Capture the cell that displays the provided text and extract its (X, Y) central coordinate. 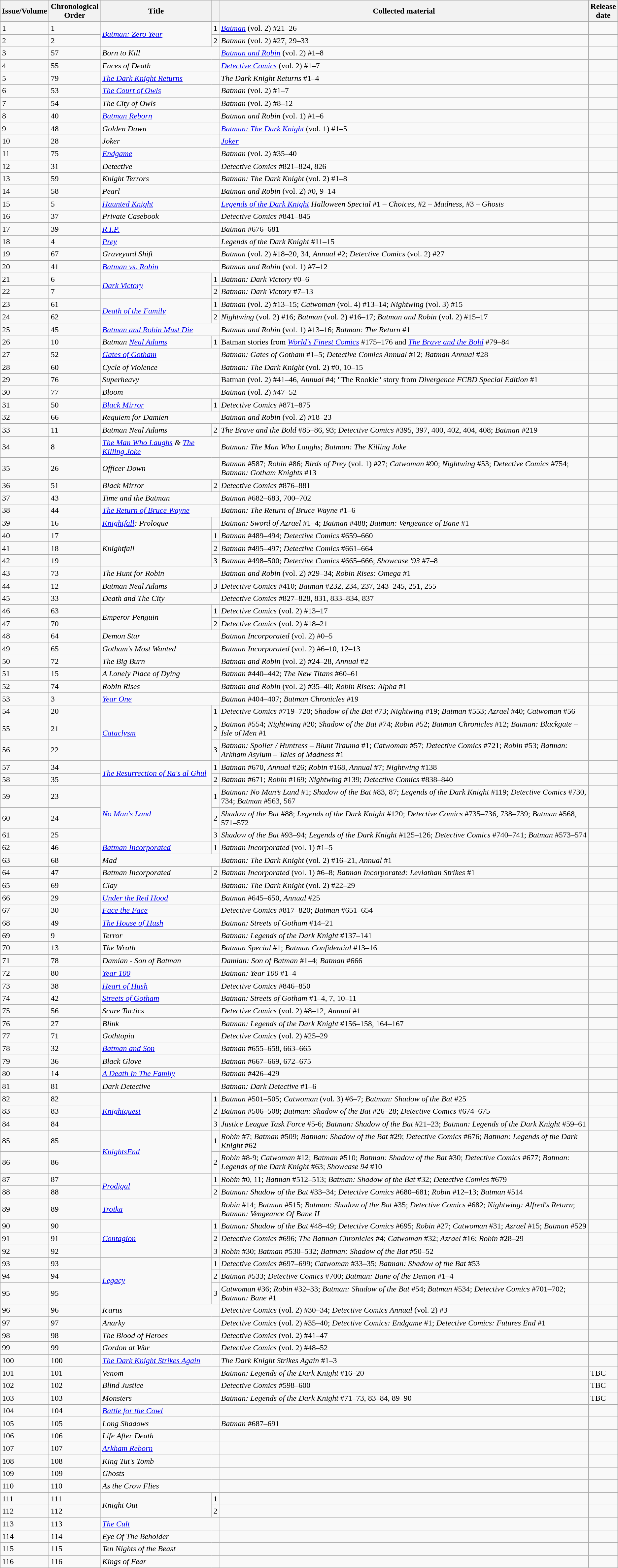
Icarus (160, 1310)
Batman: The Dark Knight (vol. 1) #1–5 (404, 128)
Detective Comics #697–699; Catwoman #33–35; Batman: Shadow of the Bat #53 (404, 1264)
Batman: Gates of Gotham #1–5; Detective Comics Annual #12; Batman Annual #28 (404, 354)
Anarky (160, 1323)
Catwoman #36; Robin #32–33; Batman: Shadow of the Bat #54; Batman #534; Detective Comics #701–702; Batman: Bane #1 (404, 1293)
Knightfall: Prologue (156, 523)
Blind Justice (160, 1386)
R.I.P. (160, 229)
Detective (160, 166)
Arkham Reborn (160, 1448)
Batman: The Dark Knight (vol. 2) #16–21, Annual #1 (404, 860)
The Man Who Laughs & The Killing Joke (160, 447)
Emperor Penguin (156, 617)
King Tut's Tomb (160, 1461)
The House of Hush (160, 923)
Batman and Robin (vol. 2) #1–8 (404, 53)
Batman (vol. 2) #8–12 (404, 103)
Death of the Family (156, 310)
Batman: Streets of Gotham #14–21 (404, 923)
Damian: Son of Batman #1–4; Batman #666 (404, 961)
Legacy (156, 1281)
The Dark Knight Strikes Again (160, 1360)
Detective Comics (vol. 2) #41–47 (404, 1335)
Batman (vol. 2) #18–20, 34, Annual #2; Detective Comics (vol. 2) #27 (404, 254)
Batman #670, Annual #26; Robin #168, Annual #7; Nightwing #138 (404, 767)
Detective Comics #871–875 (404, 405)
Batman #498–500; Detective Comics #665–666; Showcase '93 #7–8 (404, 561)
Batman Special #1; Batman Confidential #13–16 (404, 948)
Batman #501–505; Catwoman (vol. 3) #6–7; Batman: Shadow of the Bat #25 (404, 1099)
Knightfall (156, 548)
Batman vs. Robin (160, 267)
Gordon at War (160, 1348)
Collected material (404, 11)
Batman #587; Robin #86; Birds of Prey (vol. 1) #27; Catwoman #90; Nightwing #53; Detective Comics #754; Batman: Gotham Knights #13 (404, 469)
Faces of Death (160, 66)
The Blood of Heroes (160, 1335)
Gates of Gotham (160, 354)
Title (156, 11)
Batman #687–691 (404, 1423)
Batman Incorporated (vol. 1) #6–8; Batman Incorporated: Leviathan Strikes #1 (404, 873)
Shadow of the Bat #88; Legends of the Dark Knight #120; Detective Comics #735–736, 738–739; Batman #568, 571–572 (404, 818)
Batman: Dark Detective #1–6 (404, 1086)
Batman #426–429 (404, 1074)
Year One (160, 699)
Batman (vol. 2) #13–15; Catwoman (vol. 4) #13–14; Nightwing (vol. 3) #15 (404, 304)
Officer Down (160, 469)
Scare Tactics (160, 1011)
Batman Incorporated (vol. 1) #1–5 (404, 848)
Face the Face (160, 910)
Batman: Spoiler / Huntress – Blunt Trauma #1; Catwoman #57; Detective Comics #721; Robin #53; Batman: Arkham Asylum – Tales of Madness #1 (404, 750)
Batman: Legends of the Dark Knight #16–20 (404, 1373)
Private Casebook (160, 216)
Death and The City (160, 599)
Batman and Robin (vol. 2) #29–34; Robin Rises: Omega #1 (404, 573)
Gotham's Most Wanted (160, 649)
Batman (vol. 2) #41–46, Annual #4; "The Rookie" story from Divergence FCBD Special Edition #1 (404, 380)
Batman #667–669, 672–675 (404, 1061)
The City of Owls (160, 103)
Detective Comics #598–600 (404, 1386)
Mad (160, 860)
Clay (160, 885)
The Hunt for Robin (160, 573)
Batman (vol. 2) #27, 29–33 (404, 41)
Batman #655–658, 663–665 (404, 1049)
Legends of the Dark Knight Halloween Special #1 – Choices, #2 – Madness, #3 – Ghosts (404, 204)
Venom (160, 1373)
The Dark Knight Strikes Again #1–3 (404, 1360)
Detective Comics #817–820; Batman #651–654 (404, 910)
Batman and Robin (vol. 1) #1–6 (404, 116)
Batman: Streets of Gotham #1–4, 7, 10–11 (404, 998)
Batman: The Return of Bruce Wayne #1–6 (404, 510)
Detective Comics #821–824, 826 (404, 166)
Contagion (156, 1238)
Batman: Shadow of the Bat #48–49; Detective Comics #695; Robin #27; Catwoman #31; Azrael #15; Batman #529 (404, 1226)
Detective Comics (vol. 2) #35–40; Detective Comics: Endgame #1; Detective Comics: Futures End #1 (404, 1323)
Haunted Knight (160, 204)
Batman Incorporated (vol. 2) #6–10, 12–13 (404, 649)
No Man's Land (156, 813)
Batman: Shadow of the Bat #33–34; Detective Comics #680–681; Robin #12–13; Batman #514 (404, 1192)
Batman: Dark Victory #7–13 (404, 292)
The Dark Knight Returns #1–4 (404, 78)
Detective Comics #841–845 (404, 216)
Batman Incorporated (vol. 2) #0–5 (404, 636)
Gothtopia (160, 1036)
Detective Comics #719–720; Shadow of the Bat #73; Nightwing #19; Batman #553; Azrael #40; Catwoman #56 (404, 711)
Detective Comics #846–850 (404, 986)
Batman #495–497; Detective Comics #661–664 (404, 548)
Endgame (160, 153)
Streets of Gotham (160, 998)
A Lonely Place of Dying (160, 674)
Robin #0, 11; Batman #512–513; Batman: Shadow of the Bat #32; Detective Comics #679 (404, 1179)
Time and the Batman (160, 498)
KnightsEnd (156, 1152)
Detective Comics #827–828, 831, 833–834, 837 (404, 599)
Legends of the Dark Knight #11–15 (404, 242)
Heart of Hush (160, 986)
Batman (vol. 2) #47–52 (404, 392)
The Big Burn (160, 661)
Prey (160, 242)
Justice League Task Force #5-6; Batman: Shadow of the Bat #21–23; Batman: Legends of the Dark Knight #59–61 (404, 1124)
Batman: Legends of the Dark Knight #71–73, 83–84, 89–90 (404, 1398)
Knight Terrors (160, 179)
Prodigal (156, 1186)
Requiem for Damien (160, 417)
Detective Comics (vol. 2) #18–21 (404, 624)
Batman #554; Nightwing #20; Shadow of the Bat #74; Robin #52; Batman Chronicles #12; Batman: Blackgate – Isle of Men #1 (404, 729)
Batman and Robin (vol. 2) #18–23 (404, 417)
Graveyard Shift (160, 254)
The Return of Bruce Wayne (160, 510)
Batman (vol. 2) #21–26 (404, 28)
Ghosts (160, 1474)
Robin #30; Batman #530–532; Batman: Shadow of the Bat #50–52 (404, 1251)
Detective Comics #696; The Batman Chronicles #4; Catwoman #32; Azrael #16; Robin #28–29 (404, 1238)
The Wrath (160, 948)
Batman and Robin (vol. 2) #0, 9–14 (404, 191)
Issue/Volume (25, 11)
Battle for the Cowl (160, 1411)
Robin Rises (160, 686)
Batman #682–683, 700–702 (404, 498)
Robin #7; Batman #509; Batman: Shadow of the Bat #29; Detective Comics #676; Batman: Legends of the Dark Knight #62 (404, 1141)
Detective Comics (vol. 2) #13–17 (404, 611)
Batman: The Man Who Laughs; Batman: The Killing Joke (404, 447)
Batman (vol. 2) #1–7 (404, 91)
Black Glove (160, 1061)
Detective Comics #410; Batman #232, 234, 237, 243–245, 251, 255 (404, 586)
Under the Red Hood (160, 898)
Cycle of Violence (160, 367)
Detective Comics (vol. 2) #25–29 (404, 1036)
Detective Comics (vol. 2) #30–34; Detective Comics Annual (vol. 2) #3 (404, 1310)
Batman: Zero Year (156, 34)
Batman and Robin (vol. 1) #7–12 (404, 267)
Batman and Robin (vol. 2) #35–40; Robin Rises: Alpha #1 (404, 686)
Superheavy (160, 380)
As the Crow Flies (160, 1486)
Batman and Son (160, 1049)
Batman: Dark Victory #0–6 (404, 279)
Batman and Robin Must Die (160, 329)
Eye Of The Beholder (160, 1536)
The Dark Knight Returns (160, 78)
Born to Kill (160, 53)
Batman #676–681 (404, 229)
Release date (603, 11)
The Resurrection of Ra's al Ghul (156, 773)
Batman: Legends of the Dark Knight #137–141 (404, 935)
Robin #14; Batman #515; Batman: Shadow of the Bat #35; Detective Comics #682; Nightwing: Alfred's Return; Batman: Vengeance Of Bane II (404, 1209)
The Court of Owls (160, 91)
Demon Star (160, 636)
Batman: Legends of the Dark Knight #156–158, 164–167 (404, 1023)
Batman: The Dark Knight (vol. 2) #22–29 (404, 885)
Batman stories from World's Finest Comics #175–176 and The Brave and the Bold #79–84 (404, 342)
Batman #489–494; Detective Comics #659–660 (404, 536)
Kings of Fear (160, 1561)
Pearl (160, 191)
Shadow of the Bat #93–94; Legends of the Dark Knight #125–126; Detective Comics #740–741; Batman #573–574 (404, 835)
The Brave and the Bold #85–86, 93; Detective Comics #395, 397, 400, 402, 404, 408; Batman #219 (404, 430)
Long Shadows (160, 1423)
Batman and Robin (vol. 1) #13–16; Batman: The Return #1 (404, 329)
Chronological Order (75, 11)
A Death In The Family (160, 1074)
Life After Death (160, 1436)
Monsters (160, 1398)
Nightwing (vol. 2) #16; Batman (vol. 2) #16–17; Batman and Robin (vol. 2) #15–17 (404, 317)
Damian - Son of Batman (160, 961)
Dark Detective (160, 1086)
Knightquest (156, 1111)
Batman #506–508; Batman: Shadow of the Bat #26–28; Detective Comics #674–675 (404, 1111)
The Cult (160, 1524)
Terror (160, 935)
Troika (160, 1209)
Year 100 (160, 973)
Batman and Robin (vol. 2) #24–28, Annual #2 (404, 661)
Detective Comics #876–881 (404, 485)
Ten Nights of the Beast (160, 1549)
Batman #533; Detective Comics #700; Batman: Bane of the Demon #1–4 (404, 1276)
Detective Comics (vol. 2) #8–12, Annual #1 (404, 1011)
Batman: No Man’s Land #1; Shadow of the Bat #83, 87; Legends of the Dark Knight #119; Detective Comics #730, 734; Batman #563, 567 (404, 797)
Cataclysm (156, 733)
Batman #404–407; Batman Chronicles #19 (404, 699)
Bloom (160, 392)
Dark Victory (156, 285)
Blink (160, 1023)
Detective Comics (vol. 2) #1–7 (404, 66)
Batman Reborn (160, 116)
Robin #8-9; Catwoman #12; Batman #510; Batman: Shadow of the Bat #30; Detective Comics #677; Batman: Legends of the Dark Knight #63; Showcase 94 #10 (404, 1162)
Batman (vol. 2) #35–40 (404, 153)
Batman #645–650, Annual #25 (404, 898)
Golden Dawn (160, 128)
Batman #440–442; The New Titans #60–61 (404, 674)
Knight Out (156, 1505)
Batman #671; Robin #169; Nightwing #139; Detective Comics #838–840 (404, 779)
Batman: Sword of Azrael #1–4; Batman #488; Batman: Vengeance of Bane #1 (404, 523)
Batman: The Dark Knight (vol. 2) #0, 10–15 (404, 367)
Batman: Year 100 #1–4 (404, 973)
Batman: The Dark Knight (vol. 2) #1–8 (404, 179)
Detective Comics (vol. 2) #48–52 (404, 1348)
